Detect which cell encompasses the target text, then output its [X, Y] center coordinate. 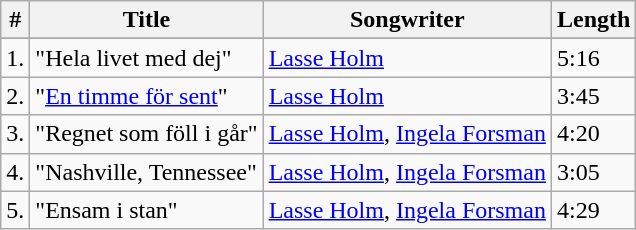
1. [16, 58]
4:29 [593, 210]
"Nashville, Tennessee" [146, 172]
4:20 [593, 134]
# [16, 20]
"Ensam i stan" [146, 210]
"Regnet som föll i går" [146, 134]
5:16 [593, 58]
2. [16, 96]
3:45 [593, 96]
Length [593, 20]
5. [16, 210]
Title [146, 20]
Songwriter [407, 20]
4. [16, 172]
3:05 [593, 172]
3. [16, 134]
"Hela livet med dej" [146, 58]
"En timme för sent" [146, 96]
